Search for the cell housing the specified text and yield its (X, Y) center coordinate. 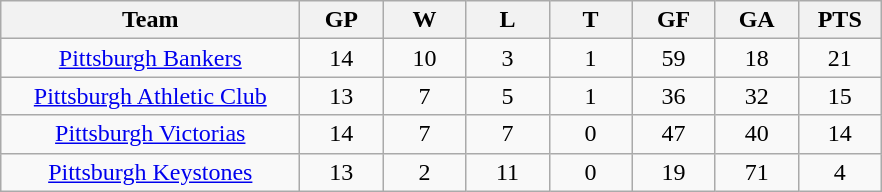
GP (342, 20)
71 (756, 172)
18 (756, 58)
32 (756, 96)
GF (674, 20)
47 (674, 134)
Pittsburgh Bankers (150, 58)
3 (508, 58)
40 (756, 134)
L (508, 20)
W (424, 20)
10 (424, 58)
PTS (840, 20)
21 (840, 58)
36 (674, 96)
GA (756, 20)
59 (674, 58)
Team (150, 20)
Pittsburgh Victorias (150, 134)
11 (508, 172)
15 (840, 96)
Pittsburgh Athletic Club (150, 96)
5 (508, 96)
Pittsburgh Keystones (150, 172)
T (590, 20)
4 (840, 172)
19 (674, 172)
2 (424, 172)
